Return the (X, Y) coordinate for the center point of the cell that contains the specified text.  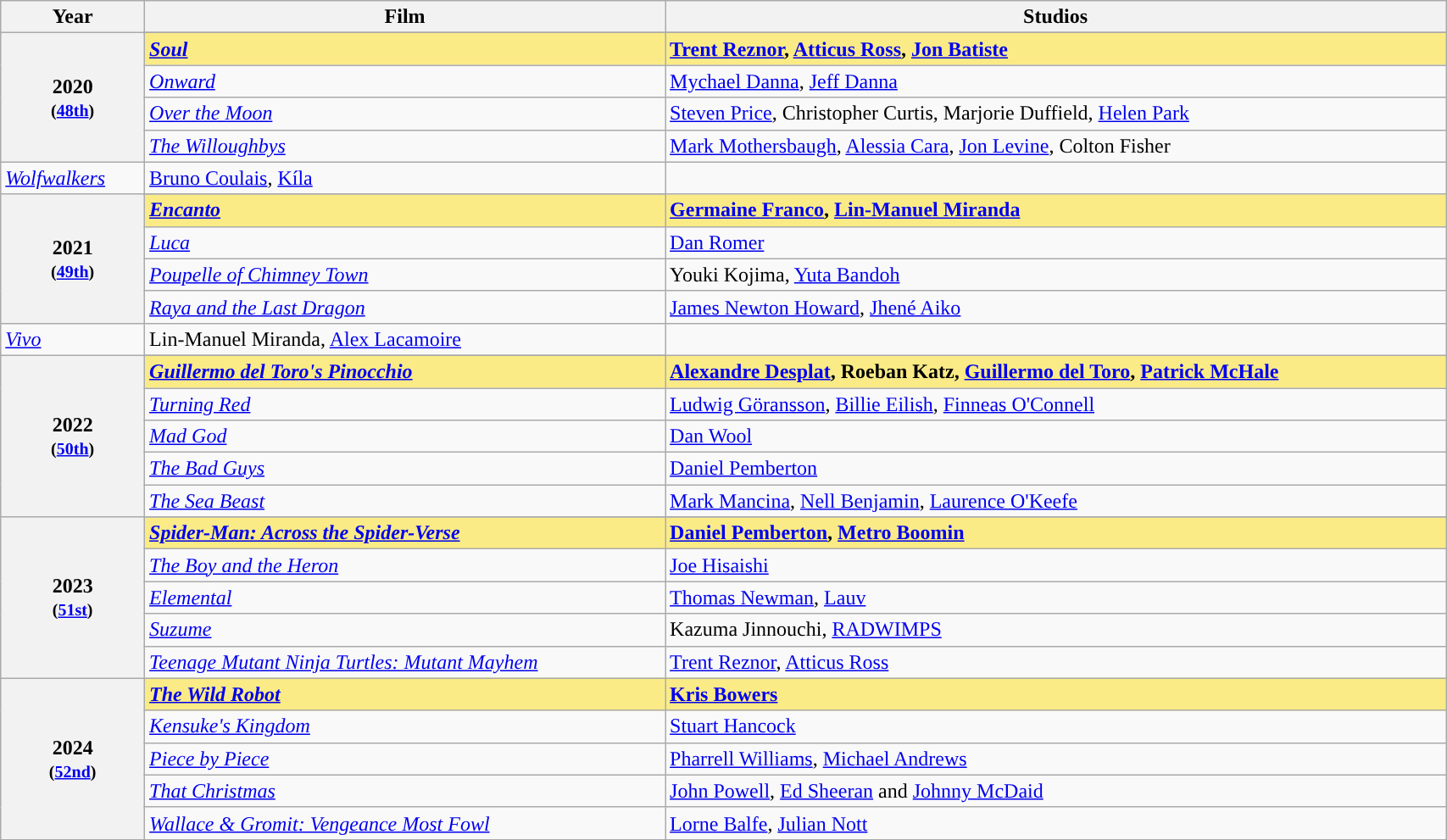
Lin-Manuel Miranda, Alex Lacamoire (405, 339)
Trent Reznor, Atticus Ross, Jon Batiste (1056, 49)
2023 (51st) (73, 598)
Studios (1056, 17)
Suzume (405, 630)
Mychael Danna, Jeff Danna (1056, 81)
Joe Hisaishi (1056, 565)
Wolfwalkers (73, 178)
Daniel Pemberton (1056, 469)
Luca (405, 242)
Guillermo del Toro's Pinocchio (405, 371)
Dan Romer (1056, 242)
Piece by Piece (405, 759)
Lorne Balfe, Julian Nott (1056, 823)
2024 (52nd) (73, 759)
Year (73, 17)
Steven Price, Christopher Curtis, Marjorie Duffield, Helen Park (1056, 114)
Soul (405, 49)
Onward (405, 81)
2021 (49th) (73, 259)
Daniel Pemberton, Metro Boomin (1056, 533)
The Willoughbys (405, 146)
Pharrell Williams, Michael Andrews (1056, 759)
That Christmas (405, 791)
Vivo (73, 339)
Encanto (405, 210)
Poupelle of Chimney Town (405, 275)
James Newton Howard, Jhené Aiko (1056, 307)
Trent Reznor, Atticus Ross (1056, 662)
2022 (50th) (73, 436)
Wallace & Gromit: Vengeance Most Fowl (405, 823)
Raya and the Last Dragon (405, 307)
Teenage Mutant Ninja Turtles: Mutant Mayhem (405, 662)
Mad God (405, 437)
The Bad Guys (405, 469)
The Wild Robot (405, 694)
Kazuma Jinnouchi, RADWIMPS (1056, 630)
Turning Red (405, 404)
Ludwig Göransson, Billie Eilish, Finneas O'Connell (1056, 404)
Over the Moon (405, 114)
John Powell, Ed Sheeran and Johnny McDaid (1056, 791)
Alexandre Desplat, Roeban Katz, Guillermo del Toro, Patrick McHale (1056, 371)
Spider-Man: Across the Spider-Verse (405, 533)
Elemental (405, 598)
2020 (48th) (73, 97)
Bruno Coulais, Kíla (405, 178)
Stuart Hancock (1056, 726)
Film (405, 17)
Mark Mothersbaugh, Alessia Cara, Jon Levine, Colton Fisher (1056, 146)
Kensuke's Kingdom (405, 726)
Thomas Newman, Lauv (1056, 598)
Kris Bowers (1056, 694)
Germaine Franco, Lin-Manuel Miranda (1056, 210)
The Sea Beast (405, 501)
Dan Wool (1056, 437)
The Boy and the Heron (405, 565)
Youki Kojima, Yuta Bandoh (1056, 275)
Mark Mancina, Nell Benjamin, Laurence O'Keefe (1056, 501)
